Determine the [x, y] coordinate at the center of the cell enclosing the given text.  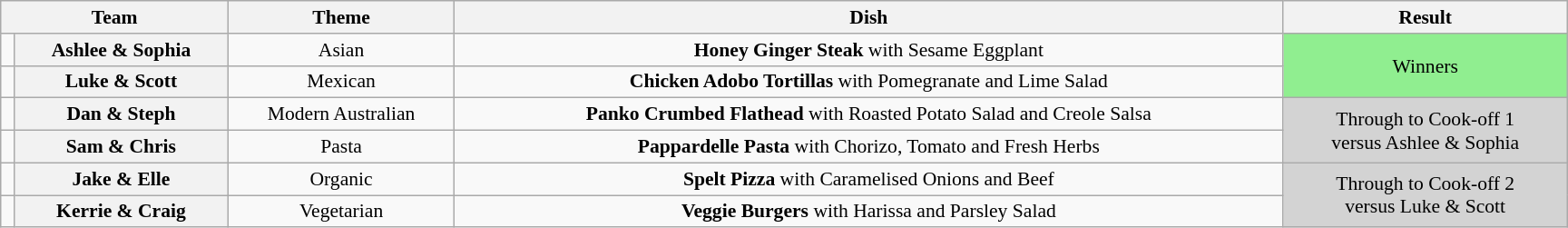
Pasta [341, 147]
Result [1425, 17]
Team [114, 17]
Asian [341, 50]
Sam & Chris [121, 147]
Modern Australian [341, 114]
Dan & Steph [121, 114]
Luke & Scott [121, 82]
Through to Cook-off 2 versus Luke & Scott [1425, 194]
Vegetarian [341, 212]
Ashlee & Sophia [121, 50]
Kerrie & Craig [121, 212]
Jake & Elle [121, 179]
Veggie Burgers with Harissa and Parsley Salad [869, 212]
Organic [341, 179]
Dish [869, 17]
Pappardelle Pasta with Chorizo, Tomato and Fresh Herbs [869, 147]
Through to Cook-off 1 versus Ashlee & Sophia [1425, 131]
Panko Crumbed Flathead with Roasted Potato Salad and Creole Salsa [869, 114]
Chicken Adobo Tortillas with Pomegranate and Lime Salad [869, 82]
Mexican [341, 82]
Spelt Pizza with Caramelised Onions and Beef [869, 179]
Winners [1425, 65]
Theme [341, 17]
Honey Ginger Steak with Sesame Eggplant [869, 50]
